Detect which cell encompasses the target text, then output its [X, Y] center coordinate. 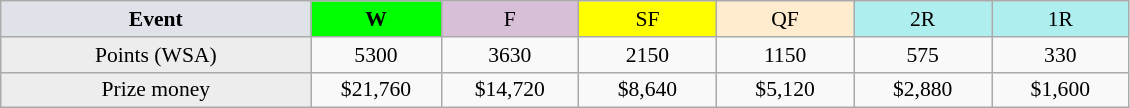
330 [1061, 55]
F [510, 19]
1R [1061, 19]
5300 [376, 55]
Points (WSA) [156, 55]
Event [156, 19]
Prize money [156, 90]
$5,120 [785, 90]
$21,760 [376, 90]
1150 [785, 55]
$8,640 [648, 90]
$1,600 [1061, 90]
3630 [510, 55]
SF [648, 19]
2150 [648, 55]
2R [923, 19]
$2,880 [923, 90]
QF [785, 19]
W [376, 19]
$14,720 [510, 90]
575 [923, 55]
